Output the [X, Y] coordinate of the center of the cell containing the given text.  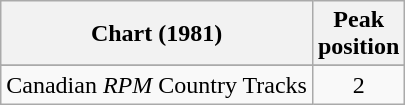
2 [358, 85]
Peakposition [358, 34]
Chart (1981) [157, 34]
Canadian RPM Country Tracks [157, 85]
